Return the (x, y) coordinate for the center point of the cell that contains the specified text.  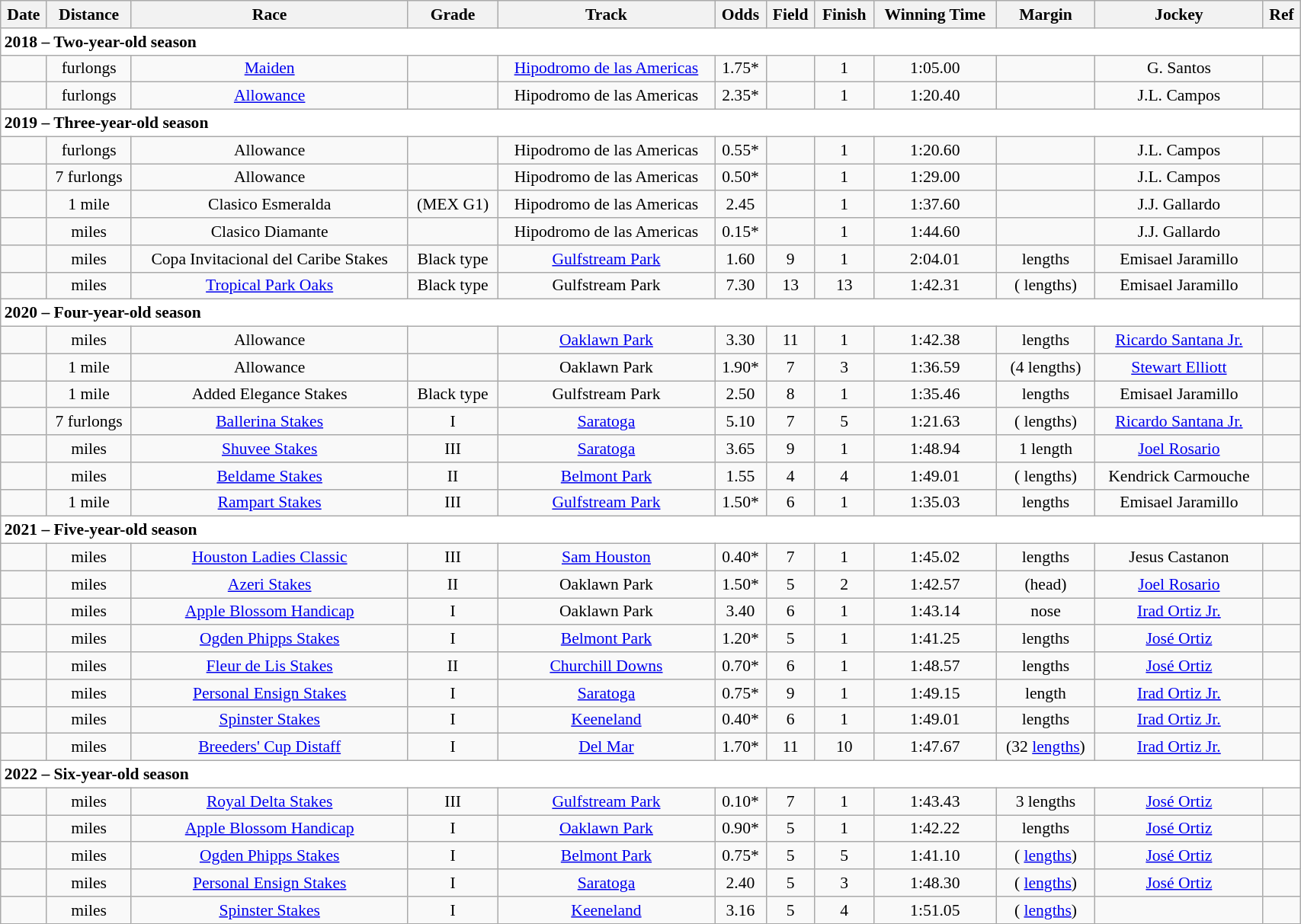
3.30 (741, 341)
0.10* (741, 801)
0.15* (741, 232)
Clasico Diamante (270, 232)
1:47.67 (934, 747)
1:42.31 (934, 286)
Del Mar (607, 747)
Field (790, 14)
Grade (453, 14)
1:41.25 (934, 639)
Churchill Downs (607, 666)
2.40 (741, 883)
Distance (88, 14)
2019 – Three-year-old season (651, 123)
1:48.30 (934, 883)
1.55 (741, 476)
Margin (1046, 14)
8 (790, 395)
1:37.60 (934, 205)
Breeders' Cup Distaff (270, 747)
1:20.60 (934, 150)
1:29.00 (934, 177)
1 length (1046, 449)
7.30 (741, 286)
1:36.59 (934, 367)
(32 lengths) (1046, 747)
Jesus Castanon (1178, 558)
0.90* (741, 829)
Houston Ladies Classic (270, 558)
1:43.43 (934, 801)
1:41.10 (934, 856)
1.75* (741, 69)
2.35* (741, 96)
Winning Time (934, 14)
(MEX G1) (453, 205)
Tropical Park Oaks (270, 286)
nose (1046, 612)
Jockey (1178, 14)
2:04.01 (934, 259)
Rampart Stakes (270, 503)
1.60 (741, 259)
1:05.00 (934, 69)
Royal Delta Stakes (270, 801)
Date (24, 14)
Sam Houston (607, 558)
(head) (1046, 584)
3 lengths (1046, 801)
Ballerina Stakes (270, 422)
1:35.03 (934, 503)
1.70* (741, 747)
1:44.60 (934, 232)
1:45.02 (934, 558)
Maiden (270, 69)
2022 – Six-year-old season (651, 775)
Copa Invitacional del Caribe Stakes (270, 259)
2.45 (741, 205)
1:20.40 (934, 96)
2018 – Two-year-old season (651, 42)
2 (844, 584)
Clasico Esmeralda (270, 205)
0.70* (741, 666)
5.10 (741, 422)
G. Santos (1178, 69)
2020 – Four-year-old season (651, 313)
1:21.63 (934, 422)
2.50 (741, 395)
1:35.46 (934, 395)
Azeri Stakes (270, 584)
3.65 (741, 449)
Added Elegance Stakes (270, 395)
1.20* (741, 639)
0.55* (741, 150)
1:43.14 (934, 612)
Finish (844, 14)
3.40 (741, 612)
Track (607, 14)
3.16 (741, 910)
2021 – Five-year-old season (651, 530)
10 (844, 747)
1:42.57 (934, 584)
Race (270, 14)
Kendrick Carmouche (1178, 476)
Fleur de Lis Stakes (270, 666)
1:51.05 (934, 910)
length (1046, 693)
1:42.22 (934, 829)
1:49.15 (934, 693)
Beldame Stakes (270, 476)
1:48.94 (934, 449)
Stewart Elliott (1178, 367)
Shuvee Stakes (270, 449)
1:48.57 (934, 666)
1:42.38 (934, 341)
0.50* (741, 177)
Odds (741, 14)
Ref (1281, 14)
1.90* (741, 367)
(4 lengths) (1046, 367)
